Return the [X, Y] coordinate for the center point of the cell that contains the specified text.  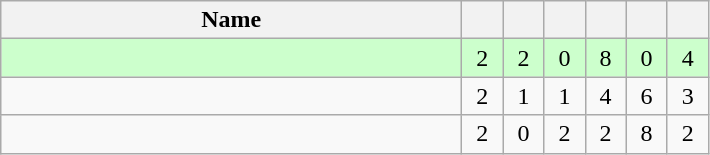
6 [646, 96]
Name [232, 20]
3 [688, 96]
